Extract the [X, Y] coordinate from the center of the cell holding the provided text.  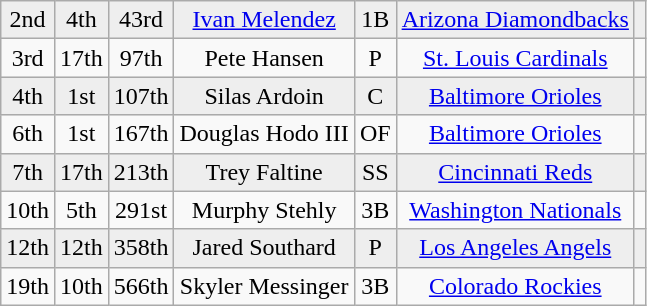
Cincinnati Reds [515, 172]
291st [141, 210]
Ivan Melendez [264, 20]
97th [141, 58]
Skyler Messinger [264, 286]
6th [28, 134]
167th [141, 134]
Los Angeles Angels [515, 248]
43rd [141, 20]
213th [141, 172]
358th [141, 248]
2nd [28, 20]
Pete Hansen [264, 58]
107th [141, 96]
Murphy Stehly [264, 210]
566th [141, 286]
Jared Southard [264, 248]
Arizona Diamondbacks [515, 20]
Trey Faltine [264, 172]
3rd [28, 58]
5th [81, 210]
7th [28, 172]
Silas Ardoin [264, 96]
1B [375, 20]
Washington Nationals [515, 210]
SS [375, 172]
St. Louis Cardinals [515, 58]
C [375, 96]
Colorado Rockies [515, 286]
Douglas Hodo III [264, 134]
19th [28, 286]
OF [375, 134]
